Find where the given text appears and provide that cell's center as (x, y) coordinate. 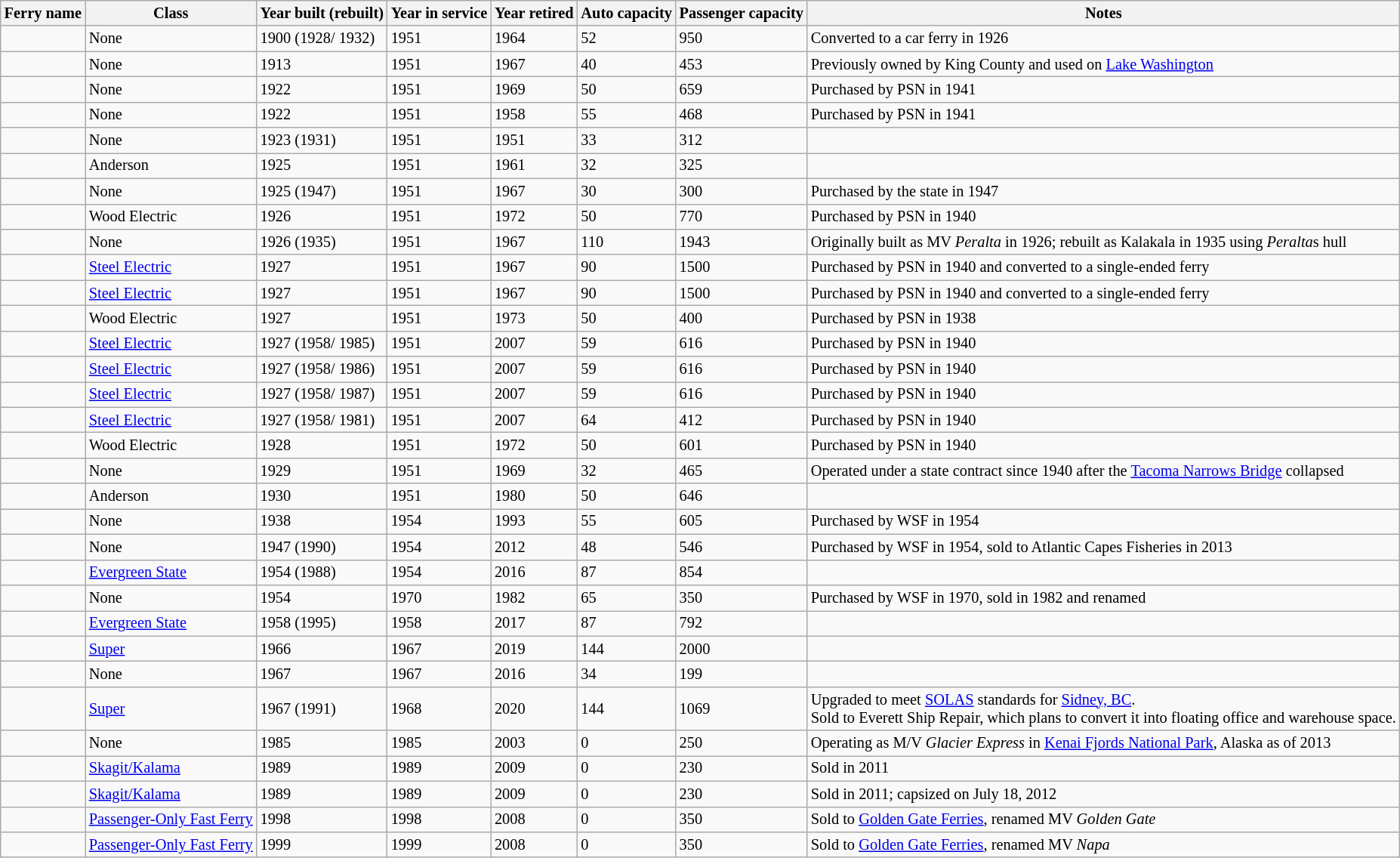
52 (626, 39)
1982 (534, 597)
65 (626, 597)
Sold to Golden Gate Ferries, renamed MV Napa (1104, 844)
Year built (rebuilt) (322, 13)
325 (742, 165)
Purchased by WSF in 1970, sold in 1982 and renamed (1104, 597)
465 (742, 471)
Operating as M/V Glacier Express in Kenai Fjords National Park, Alaska as of 2013 (1104, 743)
Purchased by PSN in 1938 (1104, 318)
1947 (1990) (322, 547)
1925 (1947) (322, 191)
33 (626, 140)
1970 (439, 597)
Converted to a car ferry in 1926 (1104, 39)
1925 (322, 165)
601 (742, 445)
1967 (1991) (322, 708)
Previously owned by King County and used on Lake Washington (1104, 64)
34 (626, 674)
Notes (1104, 13)
1938 (322, 521)
199 (742, 674)
400 (742, 318)
770 (742, 217)
48 (626, 547)
2020 (534, 708)
468 (742, 115)
Upgraded to meet SOLAS standards for Sidney, BC.Sold to Everett Ship Repair, which plans to convert it into floating office and warehouse space. (1104, 708)
Purchased by the state in 1947 (1104, 191)
2003 (534, 743)
Auto capacity (626, 13)
1943 (742, 242)
1966 (322, 649)
1928 (322, 445)
1968 (439, 708)
1930 (322, 496)
1961 (534, 165)
110 (626, 242)
2017 (534, 623)
412 (742, 420)
Class (171, 13)
1926 (322, 217)
2000 (742, 649)
1927 (1958/ 1987) (322, 394)
1973 (534, 318)
1927 (1958/ 1981) (322, 420)
1929 (322, 471)
950 (742, 39)
300 (742, 191)
1923 (1931) (322, 140)
1954 (1988) (322, 573)
1980 (534, 496)
64 (626, 420)
646 (742, 496)
1927 (1958/ 1985) (322, 344)
854 (742, 573)
2019 (534, 649)
Sold to Golden Gate Ferries, renamed MV Golden Gate (1104, 819)
Originally built as MV Peralta in 1926; rebuilt as Kalakala in 1935 using Peraltas hull (1104, 242)
Year in service (439, 13)
Sold in 2011 (1104, 768)
1958 (1995) (322, 623)
312 (742, 140)
1993 (534, 521)
1069 (742, 708)
2012 (534, 547)
Year retired (534, 13)
30 (626, 191)
1927 (1958/ 1986) (322, 369)
453 (742, 64)
Sold in 2011; capsized on July 18, 2012 (1104, 794)
250 (742, 743)
Purchased by WSF in 1954 (1104, 521)
1964 (534, 39)
1926 (1935) (322, 242)
605 (742, 521)
Purchased by WSF in 1954, sold to Atlantic Capes Fisheries in 2013 (1104, 547)
Passenger capacity (742, 13)
1913 (322, 64)
1900 (1928/ 1932) (322, 39)
792 (742, 623)
Operated under a state contract since 1940 after the Tacoma Narrows Bridge collapsed (1104, 471)
40 (626, 64)
546 (742, 547)
659 (742, 89)
Ferry name (43, 13)
